Scan for the cell matching the given text and deliver its (X, Y) coordinate at center. 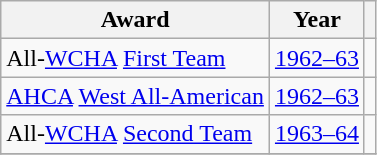
AHCA West All-American (136, 96)
Year (316, 20)
Award (136, 20)
1963–64 (316, 134)
All-WCHA First Team (136, 58)
All-WCHA Second Team (136, 134)
